Return [X, Y] of the center of cell containing provided text 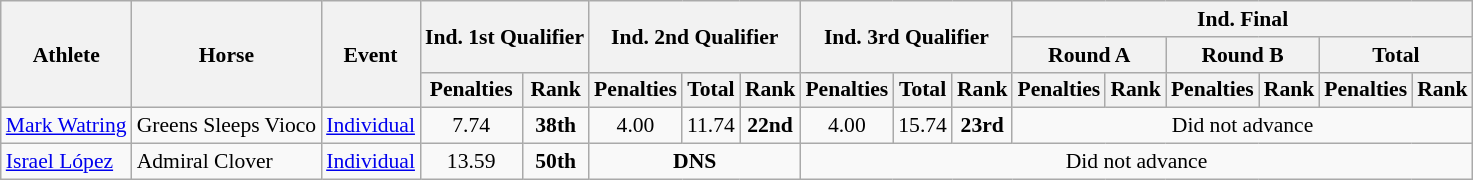
23rd [982, 126]
22nd [770, 126]
11.74 [711, 126]
Round A [1088, 55]
Event [370, 54]
50th [556, 162]
Athlete [66, 54]
Israel López [66, 162]
DNS [694, 162]
Round B [1242, 55]
Ind. 1st Qualifier [504, 36]
Admiral Clover [226, 162]
13.59 [471, 162]
Ind. 2nd Qualifier [694, 36]
15.74 [922, 126]
Mark Watring [66, 126]
Greens Sleeps Vioco [226, 126]
7.74 [471, 126]
Ind. 3rd Qualifier [906, 36]
Ind. Final [1242, 19]
38th [556, 126]
Horse [226, 54]
